From the cell containing the given text, extract its center point as (x, y) coordinate. 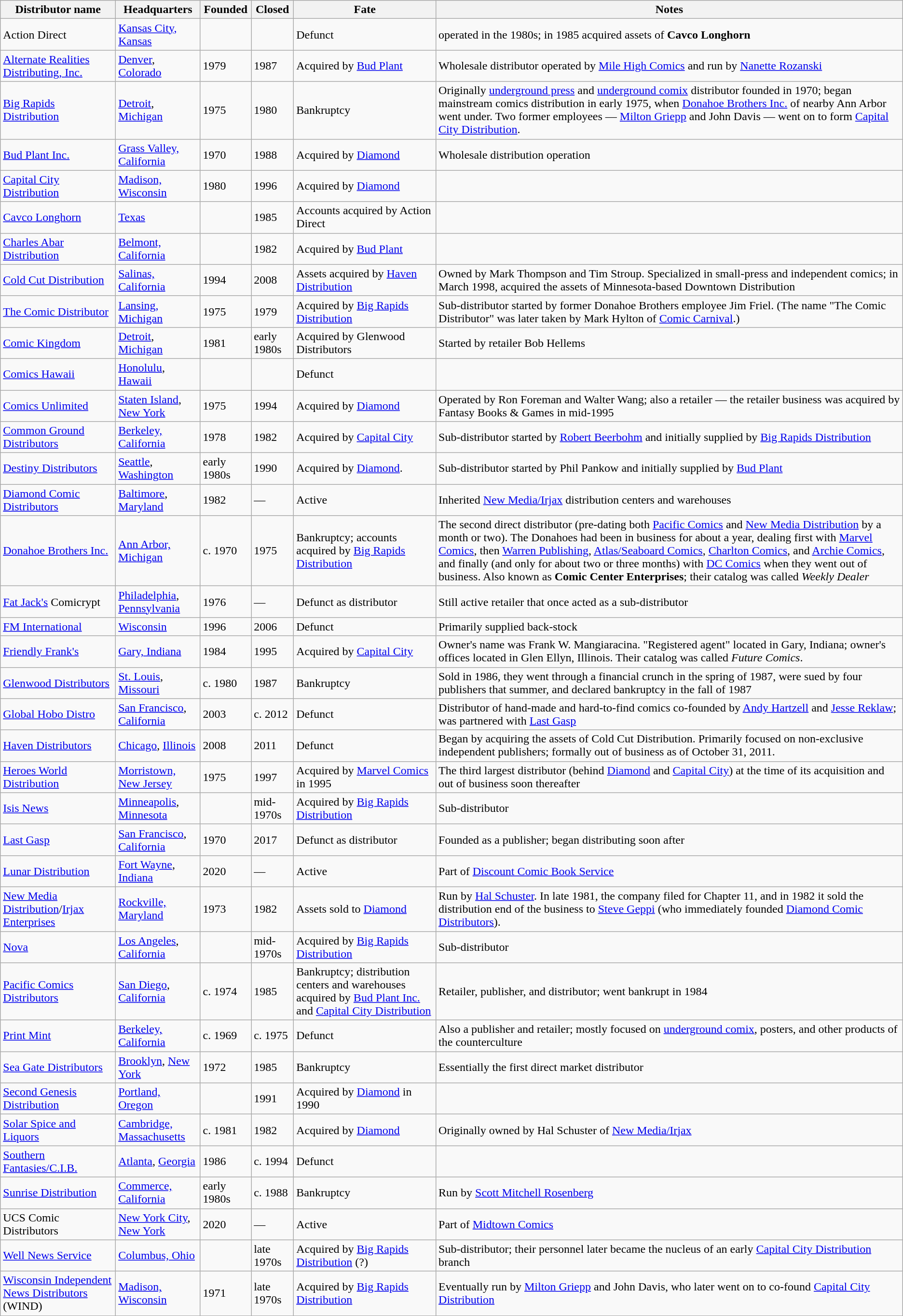
Eventually run by Milton Griepp and John Davis, who later went on to co-found Capital City Distribution (670, 1293)
Started by retailer Bob Hellems (670, 343)
Primarily supplied back-stock (670, 627)
1978 (226, 437)
The Comic Distributor (58, 312)
Originally owned by Hal Schuster of New Media/Irjax (670, 1130)
Big Rapids Distribution (58, 110)
Also a publisher and retailer; mostly focused on underground comix, posters, and other products of the counterculture (670, 1036)
Philadelphia, Pennsylvania (158, 602)
Donahoe Brothers Inc. (58, 551)
Accounts acquired by Action Direct (365, 217)
Capital City Distribution (58, 186)
1997 (273, 777)
Destiny Distributors (58, 469)
Action Direct (58, 35)
Diamond Comic Distributors (58, 500)
Cambridge, Massachusetts (158, 1130)
Sunrise Distribution (58, 1193)
2003 (226, 714)
Fat Jack's Comicrypt (58, 602)
Lunar Distribution (58, 871)
Part of Discount Comic Book Service (670, 871)
c. 1970 (226, 551)
Grass Valley, California (158, 154)
Comics Unlimited (58, 405)
Haven Distributors (58, 746)
1988 (273, 154)
Gary, Indiana (158, 651)
Notes (670, 10)
1986 (226, 1162)
Commerce, California (158, 1193)
Minneapolis, Minnesota (158, 809)
c. 1969 (226, 1036)
Founded as a publisher; began distributing soon after (670, 839)
Acquired by Diamond. (365, 469)
Lansing, Michigan (158, 312)
Wholesale distribution operation (670, 154)
Rockville, Maryland (158, 909)
2006 (273, 627)
Charles Abar Distribution (58, 249)
c. 1988 (273, 1193)
Fort Wayne, Indiana (158, 871)
Inherited New Media/Irjax distribution centers and warehouses (670, 500)
Belmont, California (158, 249)
Global Hobo Distro (58, 714)
Comics Hawaii (58, 374)
Wholesale distributor operated by Mile High Comics and run by Nanette Rozanski (670, 66)
c. 1994 (273, 1162)
San Diego, California (158, 992)
Still active retailer that once acted as a sub-distributor (670, 602)
Assets sold to Diamond (365, 909)
Isis News (58, 809)
Run by Scott Mitchell Rosenberg (670, 1193)
Print Mint (58, 1036)
Los Angeles, California (158, 946)
Morristown, New Jersey (158, 777)
Baltimore, Maryland (158, 500)
Acquired by Diamond in 1990 (365, 1099)
Wisconsin (158, 627)
Denver, Colorado (158, 66)
Bankruptcy; distribution centers and warehouses acquired by Bud Plant Inc. and Capital City Distribution (365, 992)
Cavco Longhorn (58, 217)
Distributor name (58, 10)
Bankruptcy; accounts acquired by Big Rapids Distribution (365, 551)
Closed (273, 10)
Salinas, California (158, 280)
Sub-distributor started by Phil Pankow and initially supplied by Bud Plant (670, 469)
Nova (58, 946)
Well News Service (58, 1255)
Founded (226, 10)
Sea Gate Distributors (58, 1067)
c. 1975 (273, 1036)
Sub-distributor; their personnel later became the nucleus of an early Capital City Distribution branch (670, 1255)
c. 1981 (226, 1130)
Friendly Frank's (58, 651)
operated in the 1980s; in 1985 acquired assets of Cavco Longhorn (670, 35)
Retailer, publisher, and distributor; went bankrupt in 1984 (670, 992)
c. 2012 (273, 714)
Fate (365, 10)
Heroes World Distribution (58, 777)
Texas (158, 217)
Acquired by Marvel Comics in 1995 (365, 777)
Pacific Comics Distributors (58, 992)
1976 (226, 602)
UCS Comic Distributors (58, 1224)
Atlanta, Georgia (158, 1162)
1991 (273, 1099)
Cold Cut Distribution (58, 280)
Brooklyn, New York (158, 1067)
Distributor of hand-made and hard-to-find comics co-founded by Andy Hartzell and Jesse Reklaw; was partnered with Last Gasp (670, 714)
Operated by Ron Foreman and Walter Wang; also a retailer — the retailer business was acquired by Fantasy Books & Games in mid-1995 (670, 405)
Seattle, Washington (158, 469)
St. Louis, Missouri (158, 683)
Sub-distributor started by Robert Beerbohm and initially supplied by Big Rapids Distribution (670, 437)
Honolulu, Hawaii (158, 374)
1972 (226, 1067)
The third largest distributor (behind Diamond and Capital City) at the time of its acquisition and out of business soon thereafter (670, 777)
1990 (273, 469)
New Media Distribution/Irjax Enterprises (58, 909)
Alternate Realities Distributing, Inc. (58, 66)
Acquired by Big Rapids Distribution (?) (365, 1255)
Staten Island, New York (158, 405)
1971 (226, 1293)
Columbus, Ohio (158, 1255)
1984 (226, 651)
Last Gasp (58, 839)
Wisconsin Independent News Distributors (WIND) (58, 1293)
Acquired by Glenwood Distributors (365, 343)
2011 (273, 746)
Ann Arbor, Michigan (158, 551)
Common Ground Distributors (58, 437)
Headquarters (158, 10)
Essentially the first direct market distributor (670, 1067)
c. 1974 (226, 992)
1981 (226, 343)
Chicago, Illinois (158, 746)
Second Genesis Distribution (58, 1099)
Bud Plant Inc. (58, 154)
2017 (273, 839)
c. 1980 (226, 683)
Solar Spice and Liquors (58, 1130)
Part of Midtown Comics (670, 1224)
New York City, New York (158, 1224)
Kansas City, Kansas (158, 35)
1995 (273, 651)
Glenwood Distributors (58, 683)
1973 (226, 909)
FM International (58, 627)
Assets acquired by Haven Distribution (365, 280)
Portland, Oregon (158, 1099)
Comic Kingdom (58, 343)
Southern Fantasies/C.I.B. (58, 1162)
